Provide the [X, Y] coordinate of the cell's center where the given text is located.  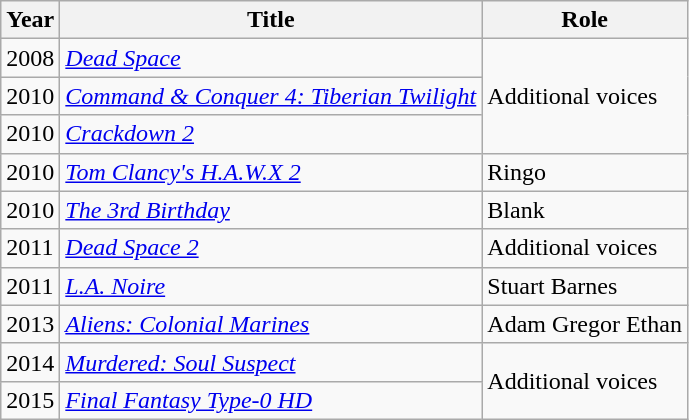
Role [585, 20]
Blank [585, 210]
Stuart Barnes [585, 286]
2014 [30, 362]
2008 [30, 58]
Crackdown 2 [271, 134]
Year [30, 20]
Final Fantasy Type-0 HD [271, 400]
2013 [30, 324]
The 3rd Birthday [271, 210]
2015 [30, 400]
Ringo [585, 172]
Command & Conquer 4: Tiberian Twilight [271, 96]
Murdered: Soul Suspect [271, 362]
L.A. Noire [271, 286]
Aliens: Colonial Marines [271, 324]
Adam Gregor Ethan [585, 324]
Tom Clancy's H.A.W.X 2 [271, 172]
Dead Space [271, 58]
Dead Space 2 [271, 248]
Title [271, 20]
